Determine the [x, y] coordinate at the center of the cell enclosing the given text.  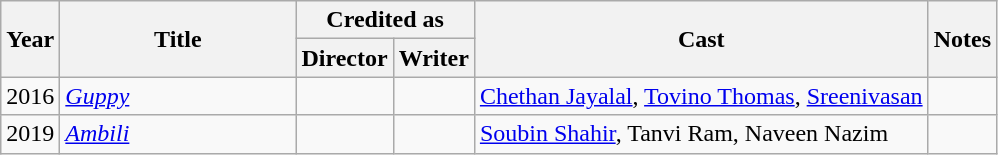
2016 [30, 96]
Notes [962, 39]
Soubin Shahir, Tanvi Ram, Naveen Nazim [701, 134]
Ambili [178, 134]
Guppy [178, 96]
Writer [434, 58]
Year [30, 39]
2019 [30, 134]
Chethan Jayalal, Tovino Thomas, Sreenivasan [701, 96]
Credited as [385, 20]
Director [344, 58]
Cast [701, 39]
Title [178, 39]
